Extract the (x, y) coordinate from the center of the cell holding the provided text.  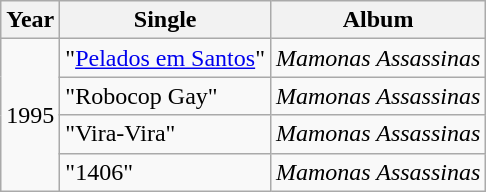
1995 (30, 115)
Year (30, 20)
"Robocop Gay" (166, 96)
"1406" (166, 172)
"Vira-Vira" (166, 134)
Album (378, 20)
Single (166, 20)
"Pelados em Santos" (166, 58)
